Scan for the cell matching the given text and deliver its [x, y] coordinate at center. 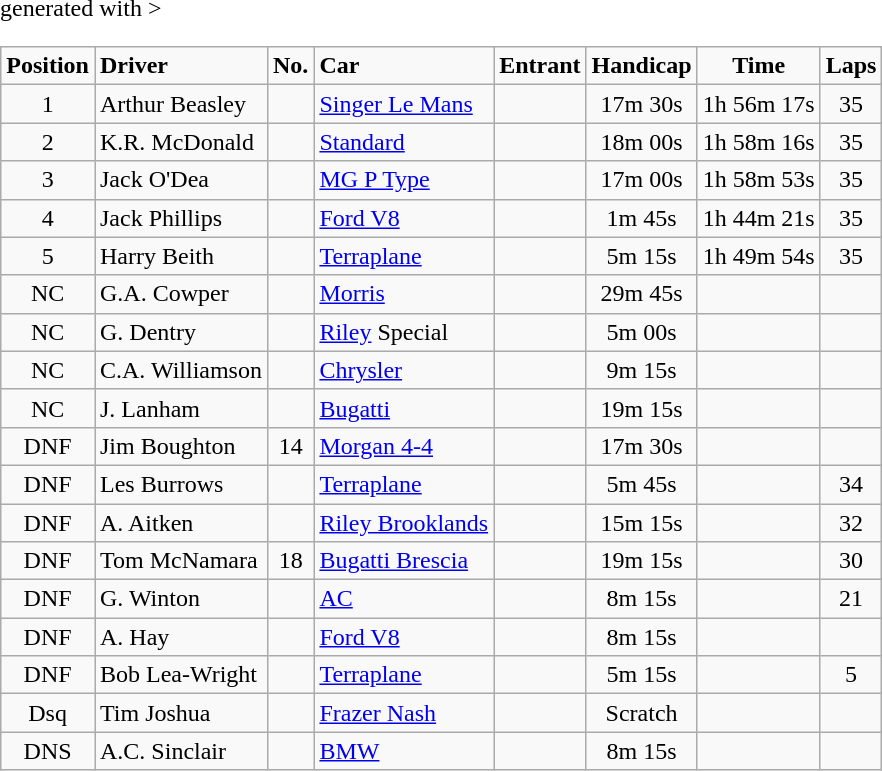
Les Burrows [180, 484]
1h 58m 53s [758, 180]
No. [290, 66]
A.C. Sinclair [180, 751]
Jack O'Dea [180, 180]
34 [851, 484]
C.A. Williamson [180, 370]
A. Hay [180, 637]
2 [48, 142]
Riley Brooklands [404, 523]
Dsq [48, 713]
Morris [404, 294]
Laps [851, 66]
30 [851, 561]
5m 00s [642, 332]
G. Winton [180, 599]
Tom McNamara [180, 561]
3 [48, 180]
AC [404, 599]
Singer Le Mans [404, 104]
Jim Boughton [180, 446]
Bob Lea-Wright [180, 675]
Frazer Nash [404, 713]
Harry Beith [180, 256]
Time [758, 66]
Chrysler [404, 370]
1h 49m 54s [758, 256]
1h 44m 21s [758, 218]
MG P Type [404, 180]
5m 45s [642, 484]
Position [48, 66]
DNS [48, 751]
Riley Special [404, 332]
14 [290, 446]
32 [851, 523]
Car [404, 66]
1h 58m 16s [758, 142]
Bugatti Brescia [404, 561]
17m 00s [642, 180]
Bugatti [404, 408]
Morgan 4-4 [404, 446]
BMW [404, 751]
Standard [404, 142]
18 [290, 561]
Driver [180, 66]
Entrant [540, 66]
K.R. McDonald [180, 142]
J. Lanham [180, 408]
21 [851, 599]
18m 00s [642, 142]
G. Dentry [180, 332]
G.A. Cowper [180, 294]
9m 15s [642, 370]
1h 56m 17s [758, 104]
1m 45s [642, 218]
Arthur Beasley [180, 104]
Tim Joshua [180, 713]
Scratch [642, 713]
29m 45s [642, 294]
A. Aitken [180, 523]
1 [48, 104]
Jack Phillips [180, 218]
4 [48, 218]
15m 15s [642, 523]
Handicap [642, 66]
